Capture the cell that displays the provided text and extract its (X, Y) central coordinate. 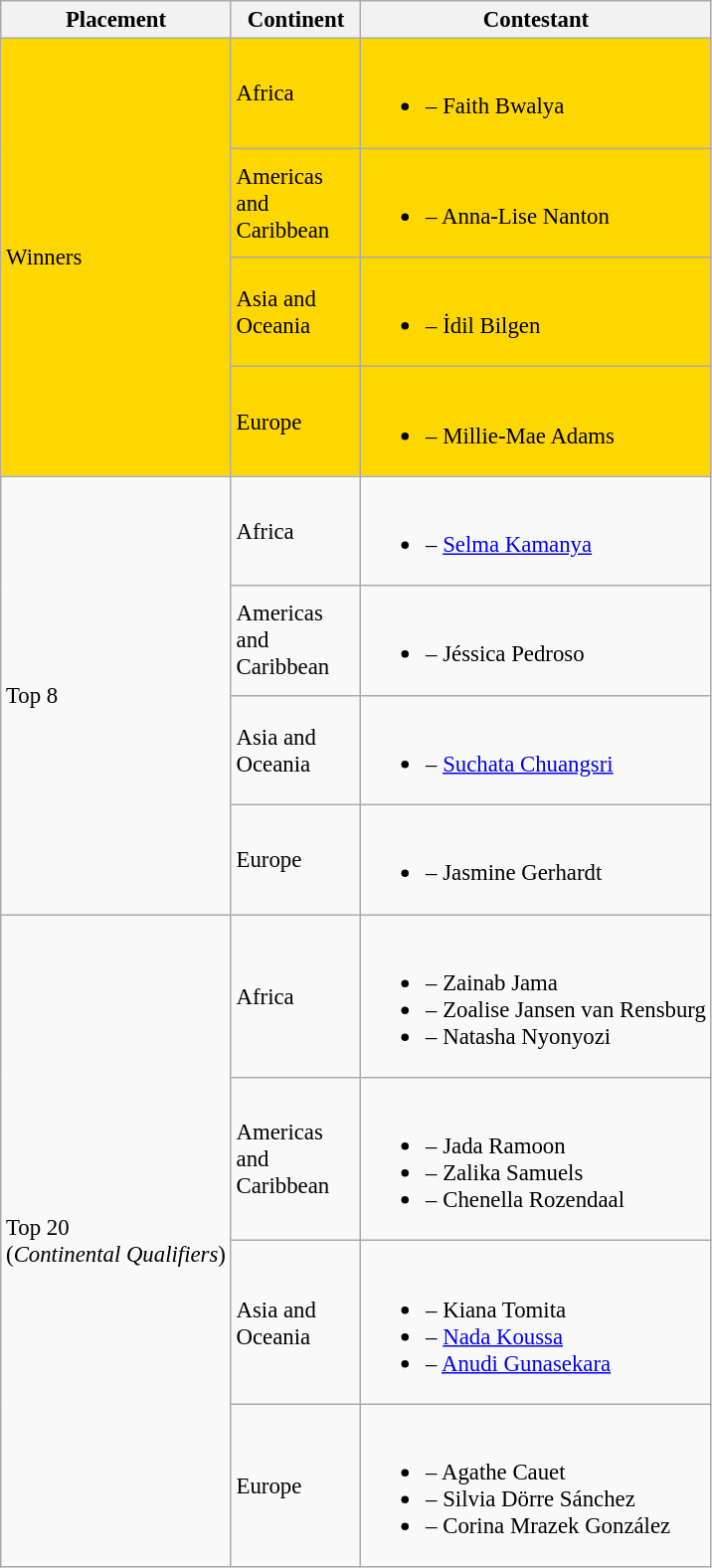
– Jéssica Pedroso (536, 640)
– Jasmine Gerhardt (536, 860)
– İdil Bilgen (536, 312)
– Agathe Cauet – Silvia Dörre Sánchez – Corina Mrazek González (536, 1485)
Top 20(Continental Qualifiers) (115, 1241)
– Kiana Tomita – Nada Koussa – Anudi Gunasekara (536, 1322)
– Millie-Mae Adams (536, 422)
– Suchata Chuangsri (536, 750)
– Jada Ramoon – Zalika Samuels – Chenella Rozendaal (536, 1159)
Continent (296, 20)
Contestant (536, 20)
– Faith Bwalya (536, 93)
Winners (115, 259)
– Selma Kamanya (536, 531)
– Zainab Jama – Zoalise Jansen van Rensburg – Natasha Nyonyozi (536, 996)
– Anna-Lise Nanton (536, 203)
Placement (115, 20)
Top 8 (115, 696)
